Find where the given text appears and provide that cell's center as [x, y] coordinate. 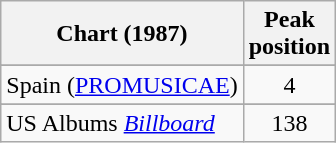
Chart (1987) [122, 34]
138 [289, 123]
Spain (PROMUSICAE) [122, 85]
US Albums Billboard [122, 123]
Peakposition [289, 34]
4 [289, 85]
